Capture the cell that displays the provided text and extract its [X, Y] central coordinate. 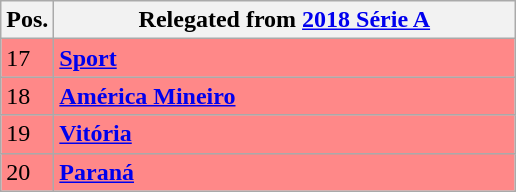
Sport [284, 58]
18 [28, 96]
Vitória [284, 134]
17 [28, 58]
Pos. [28, 20]
América Mineiro [284, 96]
Paraná [284, 172]
20 [28, 172]
19 [28, 134]
Relegated from 2018 Série A [284, 20]
